Locate the cell with the specified text and output its [X, Y] center coordinate. 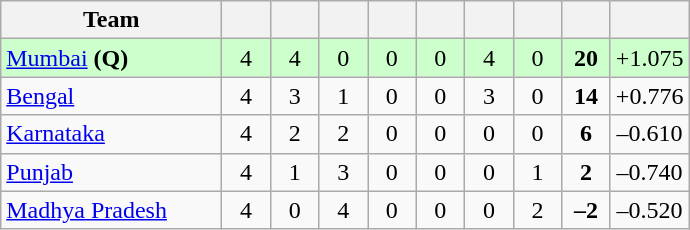
+1.075 [650, 58]
14 [586, 96]
Madhya Pradesh [112, 210]
6 [586, 134]
–2 [586, 210]
Bengal [112, 96]
–0.740 [650, 172]
Karnataka [112, 134]
20 [586, 58]
–0.610 [650, 134]
–0.520 [650, 210]
Team [112, 20]
Mumbai (Q) [112, 58]
Punjab [112, 172]
+0.776 [650, 96]
